Find where the given text appears and provide that cell's center as (X, Y) coordinate. 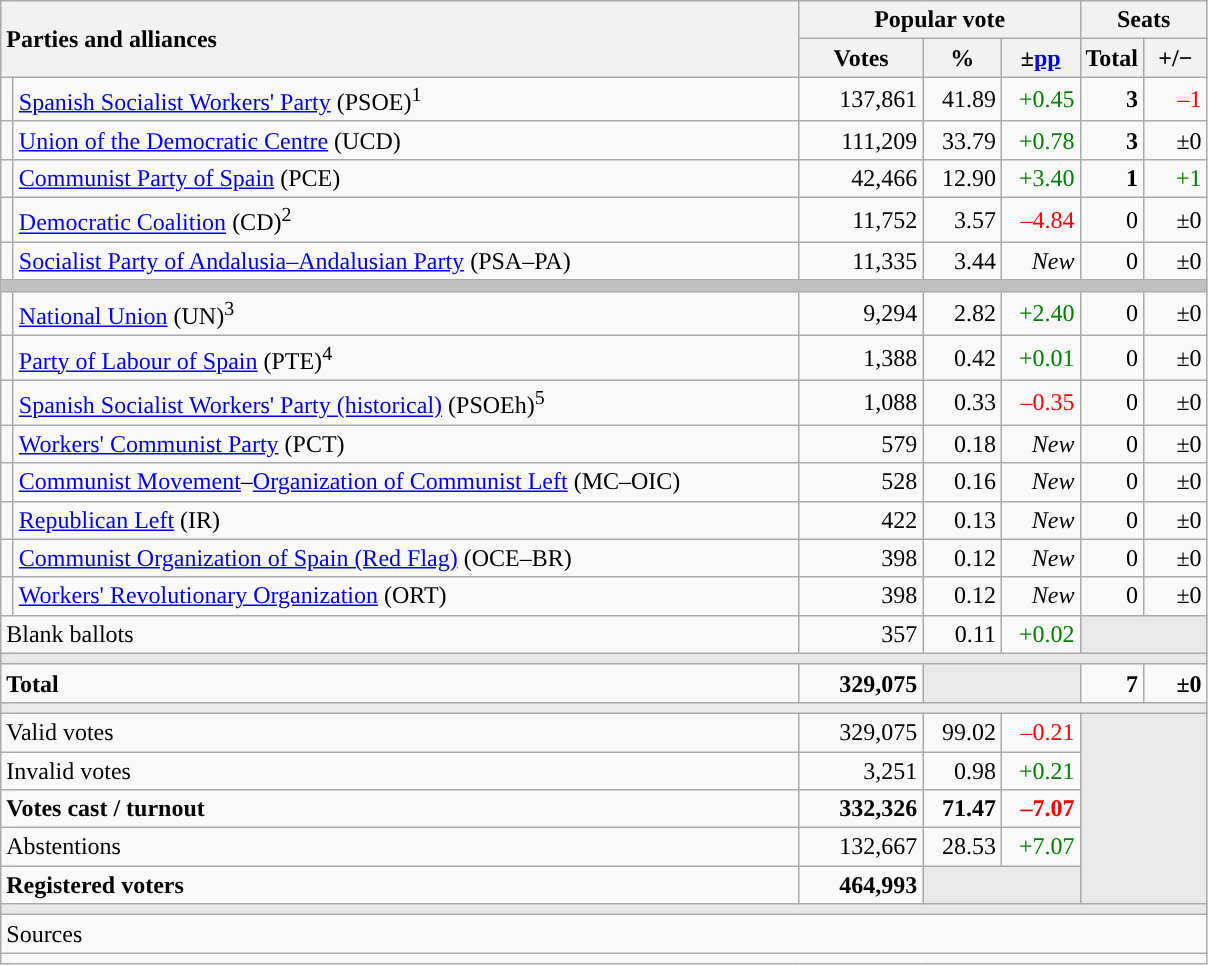
Invalid votes (400, 771)
0.98 (962, 771)
Parties and alliances (400, 39)
Republican Left (IR) (406, 520)
99.02 (962, 732)
Socialist Party of Andalusia–Andalusian Party (PSA–PA) (406, 261)
1,388 (861, 358)
579 (861, 444)
–4.84 (1040, 220)
+2.40 (1040, 314)
3,251 (861, 771)
1,088 (861, 402)
Registered voters (400, 885)
464,993 (861, 885)
% (962, 58)
3.44 (962, 261)
+/− (1176, 58)
+0.45 (1040, 100)
332,326 (861, 809)
Abstentions (400, 847)
33.79 (962, 140)
41.89 (962, 100)
–7.07 (1040, 809)
Seats (1144, 20)
357 (861, 634)
+0.78 (1040, 140)
132,667 (861, 847)
2.82 (962, 314)
–1 (1176, 100)
Popular vote (940, 20)
28.53 (962, 847)
Communist Party of Spain (PCE) (406, 178)
9,294 (861, 314)
42,466 (861, 178)
Votes (861, 58)
±pp (1040, 58)
0.16 (962, 482)
+7.07 (1040, 847)
0.13 (962, 520)
11,752 (861, 220)
Blank ballots (400, 634)
Union of the Democratic Centre (UCD) (406, 140)
12.90 (962, 178)
71.47 (962, 809)
+3.40 (1040, 178)
Workers' Communist Party (PCT) (406, 444)
0.42 (962, 358)
528 (861, 482)
Workers' Revolutionary Organization (ORT) (406, 596)
Spanish Socialist Workers' Party (PSOE)1 (406, 100)
Communist Movement–Organization of Communist Left (MC–OIC) (406, 482)
Votes cast / turnout (400, 809)
7 (1112, 683)
Party of Labour of Spain (PTE)4 (406, 358)
+0.02 (1040, 634)
Communist Organization of Spain (Red Flag) (OCE–BR) (406, 558)
+0.21 (1040, 771)
Sources (604, 934)
+0.01 (1040, 358)
0.18 (962, 444)
11,335 (861, 261)
0.11 (962, 634)
422 (861, 520)
Democratic Coalition (CD)2 (406, 220)
Valid votes (400, 732)
–0.21 (1040, 732)
0.33 (962, 402)
111,209 (861, 140)
1 (1112, 178)
Spanish Socialist Workers' Party (historical) (PSOEh)5 (406, 402)
3.57 (962, 220)
137,861 (861, 100)
National Union (UN)3 (406, 314)
–0.35 (1040, 402)
+1 (1176, 178)
